Scan for the cell matching the given text and deliver its [x, y] coordinate at center. 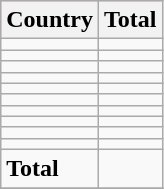
Country [50, 20]
